Output the (x, y) coordinate of the center of the cell containing the given text.  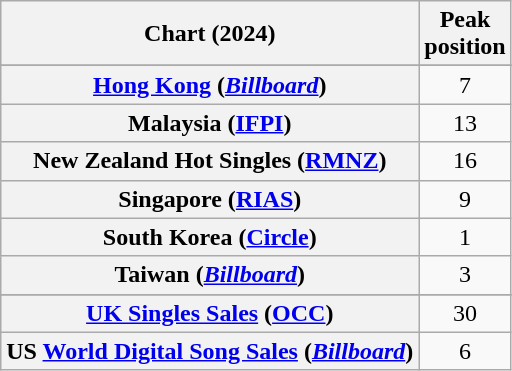
Taiwan (Billboard) (210, 275)
New Zealand Hot Singles (RMNZ) (210, 161)
Malaysia (IFPI) (210, 123)
3 (465, 275)
7 (465, 85)
9 (465, 199)
Chart (2024) (210, 34)
Singapore (RIAS) (210, 199)
16 (465, 161)
30 (465, 313)
South Korea (Circle) (210, 237)
1 (465, 237)
Hong Kong (Billboard) (210, 85)
Peakposition (465, 34)
13 (465, 123)
UK Singles Sales (OCC) (210, 313)
US World Digital Song Sales (Billboard) (210, 351)
6 (465, 351)
